Detect which cell encompasses the target text, then output its (x, y) center coordinate. 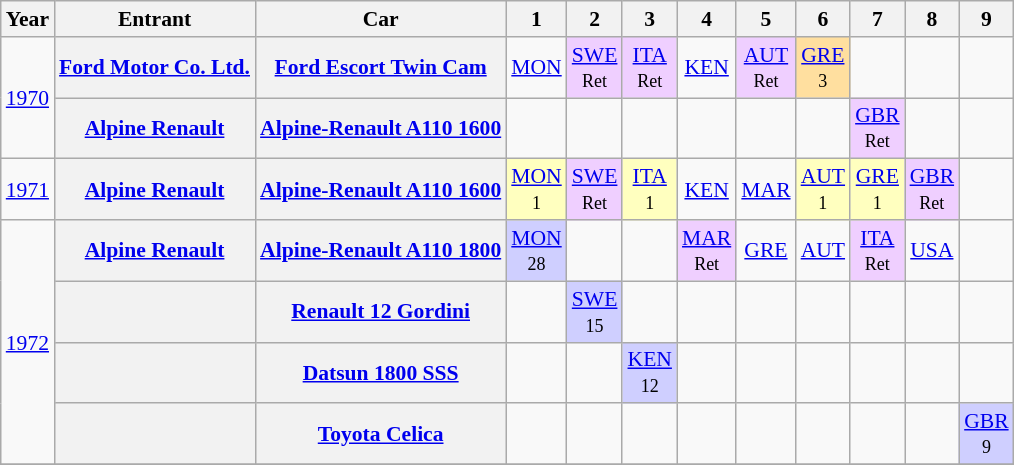
MON (536, 68)
USA (932, 250)
AUT1 (823, 190)
4 (706, 19)
AUTRet (766, 68)
Ford Escort Twin Cam (380, 68)
Renault 12 Gordini (380, 312)
1972 (28, 342)
Datsun 1800 SSS (380, 372)
KEN12 (649, 372)
Car (380, 19)
2 (595, 19)
1 (536, 19)
AUT (823, 250)
SWE15 (595, 312)
8 (932, 19)
Toyota Celica (380, 434)
3 (649, 19)
1970 (28, 98)
Alpine-Renault A110 1800 (380, 250)
GRE (766, 250)
MARRet (706, 250)
Year (28, 19)
Ford Motor Co. Ltd. (154, 68)
MON1 (536, 190)
Entrant (154, 19)
GRE3 (823, 68)
ITA1 (649, 190)
1971 (28, 190)
6 (823, 19)
MAR (766, 190)
MON28 (536, 250)
GRE1 (878, 190)
5 (766, 19)
9 (986, 19)
GBR9 (986, 434)
7 (878, 19)
